Search for the cell housing the specified text and yield its [X, Y] center coordinate. 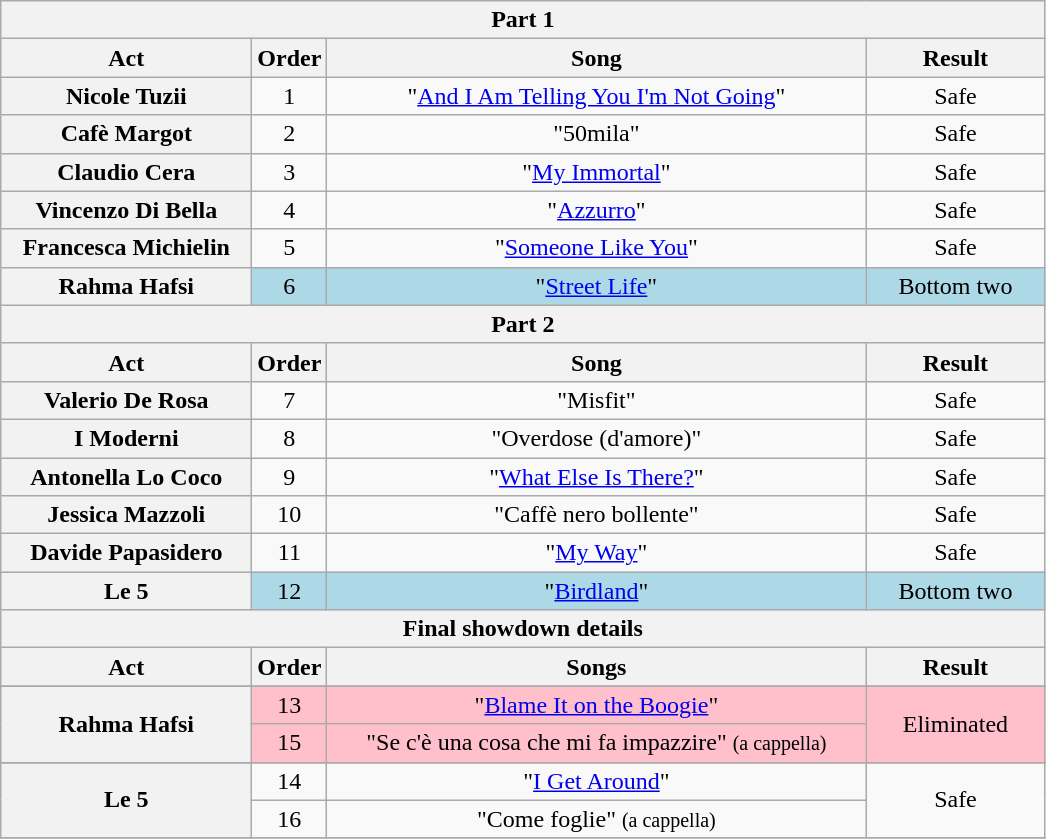
1 [290, 96]
"Overdose (d'amore)" [596, 438]
"Someone Like You" [596, 248]
Part 2 [523, 324]
16 [290, 819]
14 [290, 781]
11 [290, 553]
Claudio Cera [126, 172]
9 [290, 477]
8 [290, 438]
"50mila" [596, 134]
Vincenzo Di Bella [126, 210]
4 [290, 210]
"Blame It on the Boogie" [596, 705]
13 [290, 705]
"Come foglie" (a cappella) [596, 819]
Part 1 [523, 20]
I Moderni [126, 438]
3 [290, 172]
"My Way" [596, 553]
"Se c'è una cosa che mi fa impazzire" (a cappella) [596, 743]
"And I Am Telling You I'm Not Going" [596, 96]
Valerio De Rosa [126, 400]
Antonella Lo Coco [126, 477]
Eliminated [956, 724]
Jessica Mazzoli [126, 515]
Francesca Michielin [126, 248]
"Azzurro" [596, 210]
7 [290, 400]
6 [290, 286]
"Street Life" [596, 286]
Cafè Margot [126, 134]
10 [290, 515]
"Birdland" [596, 591]
"What Else Is There?" [596, 477]
Nicole Tuzii [126, 96]
"Caffè nero bollente" [596, 515]
12 [290, 591]
2 [290, 134]
"I Get Around" [596, 781]
"Misfit" [596, 400]
Final showdown details [523, 629]
"My Immortal" [596, 172]
Davide Papasidero [126, 553]
Songs [596, 667]
15 [290, 743]
5 [290, 248]
